Determine the [X, Y] coordinate at the center of the cell enclosing the given text.  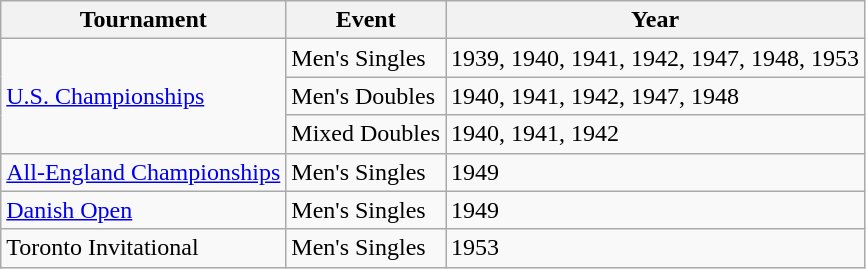
1939, 1940, 1941, 1942, 1947, 1948, 1953 [656, 58]
1940, 1941, 1942 [656, 134]
Tournament [144, 20]
Year [656, 20]
1953 [656, 248]
Men's Doubles [366, 96]
Toronto Invitational [144, 248]
Event [366, 20]
1940, 1941, 1942, 1947, 1948 [656, 96]
Mixed Doubles [366, 134]
U.S. Championships [144, 96]
All-England Championships [144, 172]
Danish Open [144, 210]
